Output the (X, Y) coordinate of the center of the cell containing the given text.  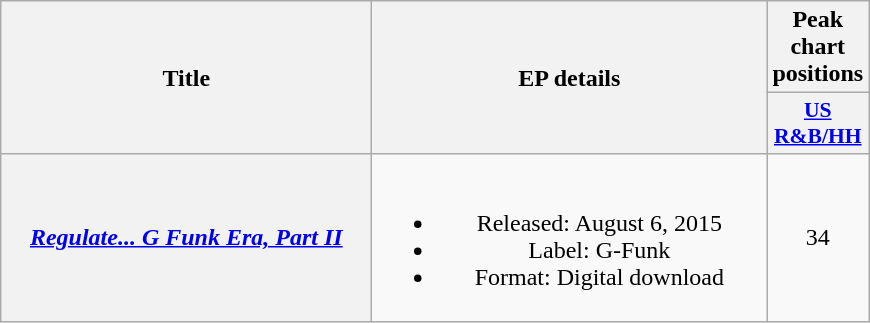
Released: August 6, 2015Label: G-FunkFormat: Digital download (570, 238)
Peak chart positions (818, 47)
EP details (570, 78)
USR&B/HH (818, 124)
Title (186, 78)
Regulate... G Funk Era, Part II (186, 238)
34 (818, 238)
